Return [x, y] of the center of cell containing provided text 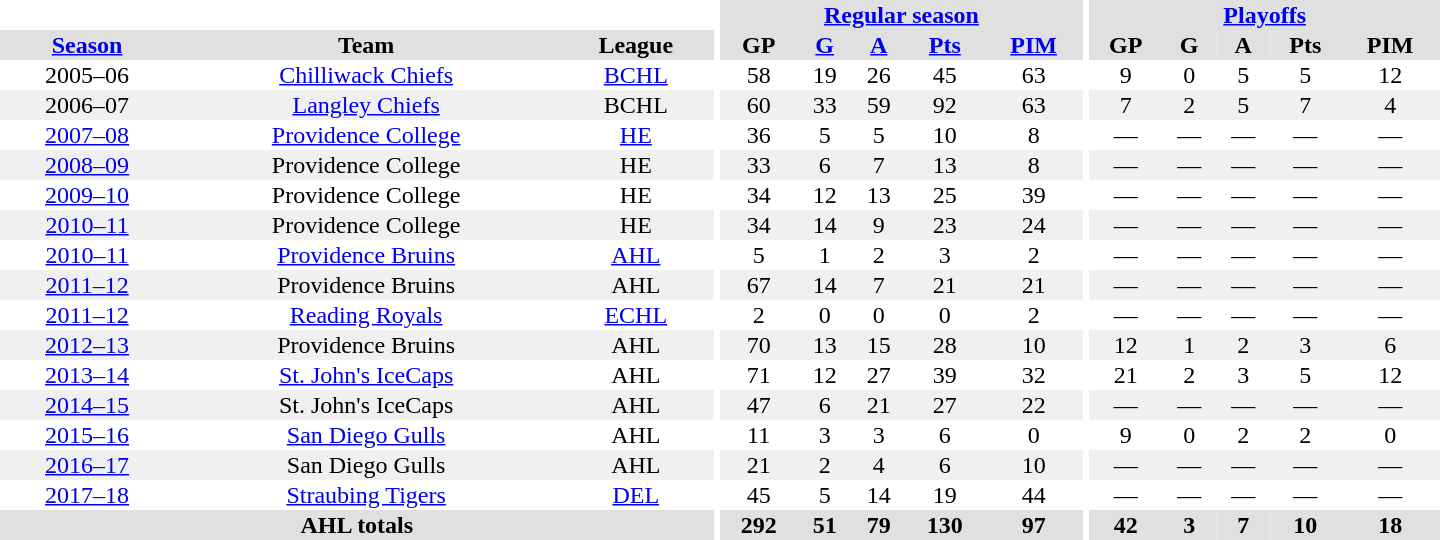
2009–10 [87, 195]
59 [879, 105]
2007–08 [87, 135]
97 [1034, 525]
36 [759, 135]
2017–18 [87, 495]
Reading Royals [366, 315]
15 [879, 345]
2015–16 [87, 435]
Playoffs [1264, 15]
18 [1390, 525]
58 [759, 75]
Langley Chiefs [366, 105]
2014–15 [87, 405]
DEL [636, 495]
71 [759, 375]
Chilliwack Chiefs [366, 75]
League [636, 45]
42 [1126, 525]
22 [1034, 405]
23 [945, 225]
Regular season [902, 15]
Season [87, 45]
Team [366, 45]
32 [1034, 375]
292 [759, 525]
24 [1034, 225]
28 [945, 345]
79 [879, 525]
26 [879, 75]
Straubing Tigers [366, 495]
92 [945, 105]
2008–09 [87, 165]
67 [759, 285]
11 [759, 435]
44 [1034, 495]
2016–17 [87, 465]
25 [945, 195]
2013–14 [87, 375]
2012–13 [87, 345]
ECHL [636, 315]
60 [759, 105]
130 [945, 525]
70 [759, 345]
47 [759, 405]
51 [825, 525]
2006–07 [87, 105]
AHL totals [357, 525]
2005–06 [87, 75]
